Return [x, y] of the center of cell containing provided text 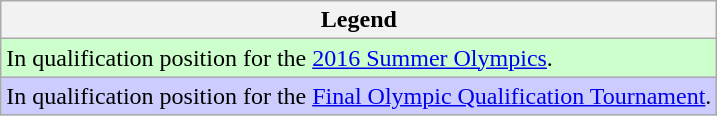
In qualification position for the 2016 Summer Olympics. [359, 58]
Legend [359, 20]
In qualification position for the Final Olympic Qualification Tournament. [359, 96]
